Determine the (x, y) coordinate at the center of the cell enclosing the given text.  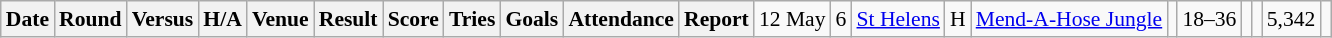
Mend-A-Hose Jungle (1070, 19)
H (958, 19)
Report (716, 19)
12 May (792, 19)
Result (348, 19)
6 (842, 19)
18–36 (1209, 19)
H/A (222, 19)
Goals (532, 19)
Versus (163, 19)
Venue (280, 19)
Attendance (621, 19)
Round (90, 19)
Date (28, 19)
St Helens (898, 19)
Score (414, 19)
5,342 (1292, 19)
Tries (472, 19)
